Identify which cell holds the provided text, then report its (x, y) central coordinate. 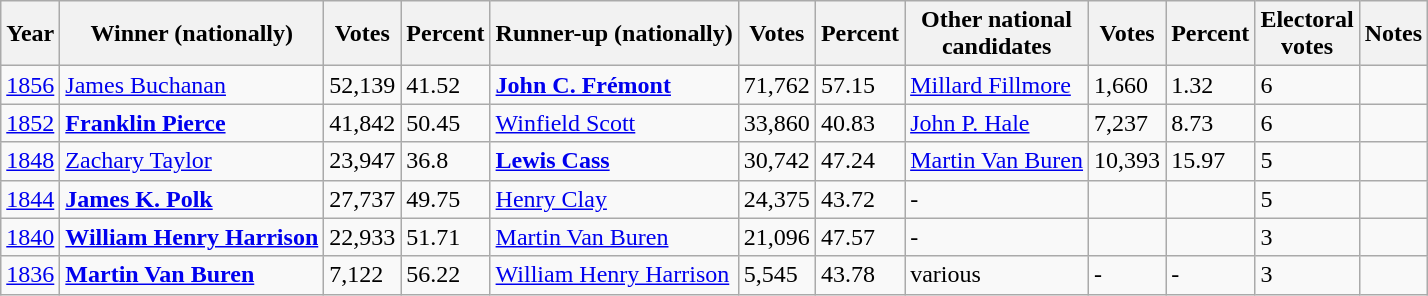
27,737 (362, 199)
Zachary Taylor (192, 161)
41.52 (446, 85)
5,545 (776, 275)
John C. Frémont (614, 85)
Winfield Scott (614, 123)
30,742 (776, 161)
52,139 (362, 85)
22,933 (362, 237)
James Buchanan (192, 85)
71,762 (776, 85)
1,660 (1128, 85)
Electoralvotes (1307, 34)
James K. Polk (192, 199)
8.73 (1210, 123)
1840 (30, 237)
50.45 (446, 123)
7,122 (362, 275)
Year (30, 34)
1852 (30, 123)
1856 (30, 85)
Lewis Cass (614, 161)
15.97 (1210, 161)
43.78 (860, 275)
1.32 (1210, 85)
Other nationalcandidates (997, 34)
various (997, 275)
41,842 (362, 123)
43.72 (860, 199)
10,393 (1128, 161)
Franklin Pierce (192, 123)
Henry Clay (614, 199)
33,860 (776, 123)
Millard Fillmore (997, 85)
23,947 (362, 161)
1844 (30, 199)
47.57 (860, 237)
21,096 (776, 237)
Runner-up (nationally) (614, 34)
40.83 (860, 123)
36.8 (446, 161)
John P. Hale (997, 123)
49.75 (446, 199)
Winner (nationally) (192, 34)
51.71 (446, 237)
57.15 (860, 85)
24,375 (776, 199)
1848 (30, 161)
56.22 (446, 275)
Notes (1393, 34)
1836 (30, 275)
47.24 (860, 161)
7,237 (1128, 123)
